Pinpoint the cell where the given text exists, returning its (X, Y) midpoint coordinate. 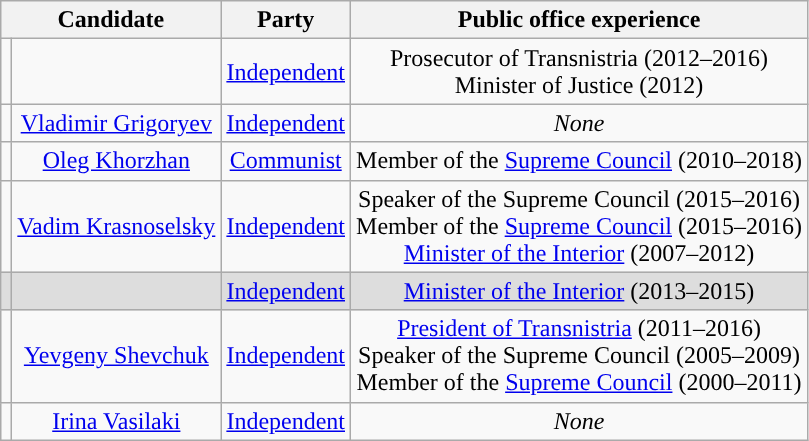
Candidate (111, 20)
Irina Vasilaki (116, 421)
Speaker of the Supreme Council (2015–2016)Member of the Supreme Council (2015–2016)Minister of the Interior (2007–2012) (580, 226)
Minister of the Interior (2013–2015) (580, 291)
Member of the Supreme Council (2010–2018) (580, 161)
Party (286, 20)
Yevgeny Shevchuk (116, 356)
Communist (286, 161)
Vadim Krasnoselsky (116, 226)
Oleg Khorzhan (116, 161)
Vladimir Grigoryev (116, 123)
Public office experience (580, 20)
President of Transnistria (2011–2016)Speaker of the Supreme Council (2005–2009)Member of the Supreme Council (2000–2011) (580, 356)
Prosecutor of Transnistria (2012–2016)Minister of Justice (2012) (580, 72)
